Return the (X, Y) coordinate for the center point of the cell that contains the specified text.  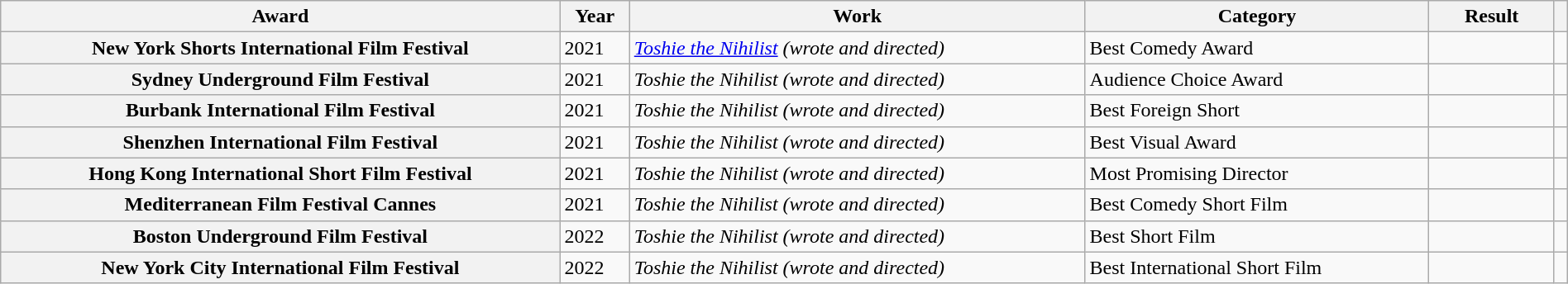
Work (857, 17)
Shenzhen International Film Festival (280, 142)
Best Foreign Short (1257, 111)
Audience Choice Award (1257, 79)
Burbank International Film Festival (280, 111)
Best Comedy Award (1257, 48)
Best Short Film (1257, 236)
Hong Kong International Short Film Festival (280, 173)
Year (595, 17)
Most Promising Director (1257, 173)
Award (280, 17)
Result (1492, 17)
New York City International Film Festival (280, 267)
Mediterranean Film Festival Cannes (280, 205)
Best International Short Film (1257, 267)
Boston Underground Film Festival (280, 236)
Best Comedy Short Film (1257, 205)
New York Shorts International Film Festival (280, 48)
Category (1257, 17)
Best Visual Award (1257, 142)
Sydney Underground Film Festival (280, 79)
